Extract the (x, y) coordinate from the center of the cell holding the provided text.  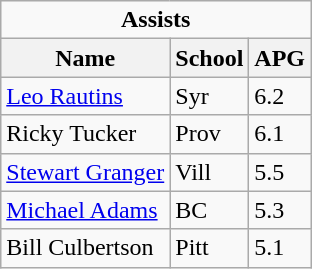
School (210, 58)
Michael Adams (86, 210)
6.2 (280, 96)
Bill Culbertson (86, 248)
Ricky Tucker (86, 134)
APG (280, 58)
Assists (156, 20)
5.5 (280, 172)
5.3 (280, 210)
Pitt (210, 248)
Syr (210, 96)
Stewart Granger (86, 172)
Vill (210, 172)
Name (86, 58)
Leo Rautins (86, 96)
BC (210, 210)
5.1 (280, 248)
6.1 (280, 134)
Prov (210, 134)
